Search for the cell housing the specified text and yield its (x, y) center coordinate. 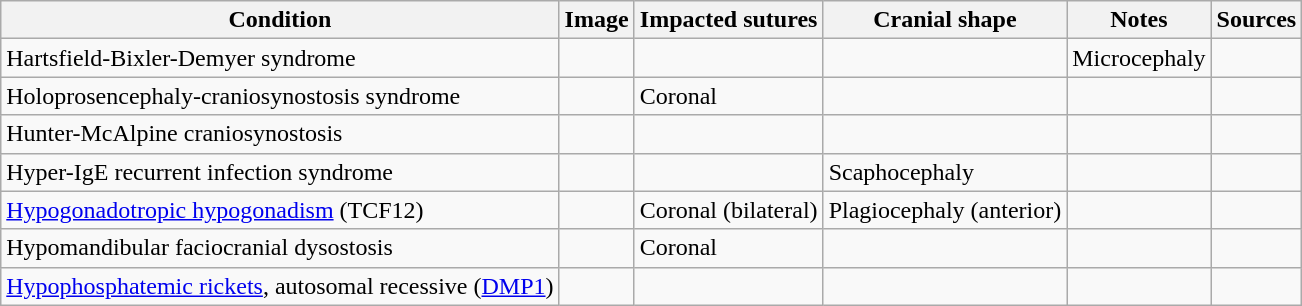
Image (596, 20)
Hypophosphatemic rickets, autosomal recessive (DMP1) (280, 286)
Microcephaly (1139, 58)
Scaphocephaly (945, 172)
Hunter-McAlpine craniosynostosis (280, 134)
Plagiocephaly (anterior) (945, 210)
Holoprosencephaly-craniosynostosis syndrome (280, 96)
Hyper-IgE recurrent infection syndrome (280, 172)
Sources (1256, 20)
Hypomandibular faciocranial dysostosis (280, 248)
Coronal (bilateral) (728, 210)
Hartsfield-Bixler-Demyer syndrome (280, 58)
Notes (1139, 20)
Condition (280, 20)
Hypogonadotropic hypogonadism (TCF12) (280, 210)
Impacted sutures (728, 20)
Cranial shape (945, 20)
